Capture the cell that displays the provided text and extract its (X, Y) central coordinate. 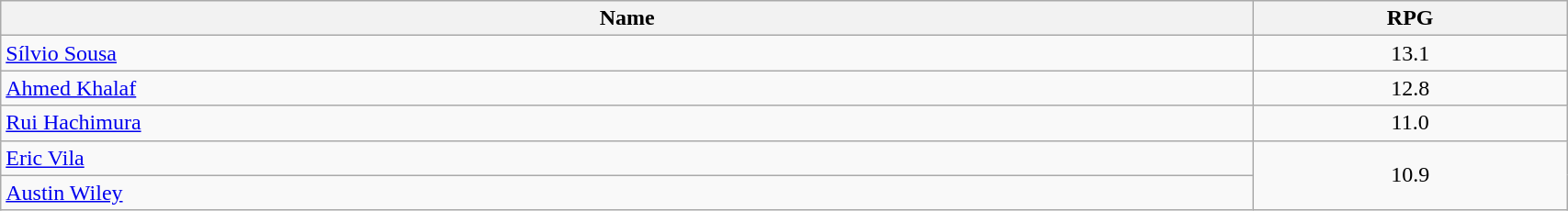
Austin Wiley (627, 193)
13.1 (1411, 53)
Rui Hachimura (627, 123)
10.9 (1411, 175)
Eric Vila (627, 158)
Name (627, 18)
11.0 (1411, 123)
Sílvio Sousa (627, 53)
RPG (1411, 18)
12.8 (1411, 88)
Ahmed Khalaf (627, 88)
